Determine the [X, Y] coordinate at the center of the cell enclosing the given text.  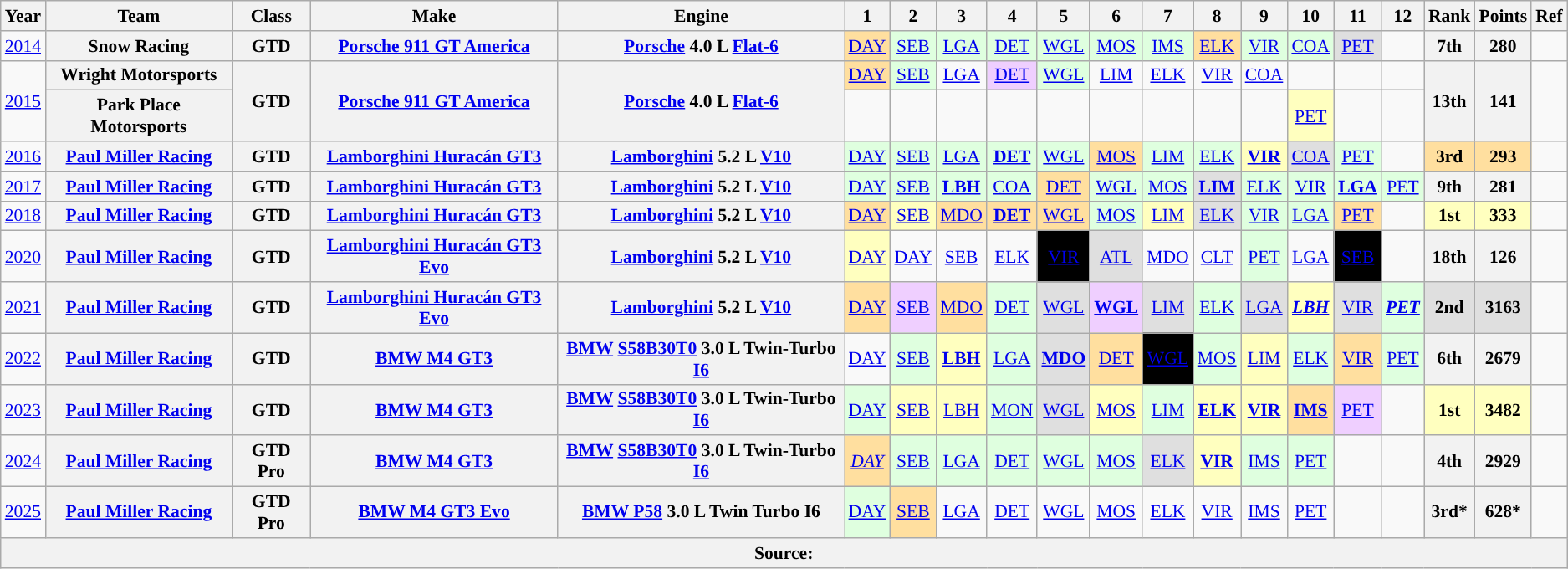
2015 [23, 100]
Snow Racing [139, 46]
2929 [1503, 462]
281 [1503, 187]
Rank [1450, 16]
Make [434, 16]
11 [1358, 16]
2nd [1450, 308]
3rd* [1450, 512]
10 [1310, 16]
Class [271, 16]
Points [1503, 16]
8 [1218, 16]
3482 [1503, 410]
13th [1450, 100]
2022 [23, 358]
6 [1116, 16]
293 [1503, 156]
7 [1167, 16]
2023 [23, 410]
6th [1450, 358]
2020 [23, 256]
Source: [784, 553]
2 [913, 16]
BMW M4 GT3 Evo [434, 512]
4 [1012, 16]
Park Place Motorsports [139, 115]
2017 [23, 187]
3163 [1503, 308]
628* [1503, 512]
Team [139, 16]
Ref [1549, 16]
Engine [701, 16]
1 [868, 16]
333 [1503, 216]
2021 [23, 308]
280 [1503, 46]
9th [1450, 187]
ATL [1116, 256]
126 [1503, 256]
141 [1503, 100]
18th [1450, 256]
Year [23, 16]
4th [1450, 462]
2024 [23, 462]
3 [962, 16]
2018 [23, 216]
9 [1264, 16]
BMW P58 3.0 L Twin Turbo I6 [701, 512]
3rd [1450, 156]
12 [1403, 16]
CLT [1218, 256]
Wright Motorsports [139, 75]
2016 [23, 156]
2014 [23, 46]
MON [1012, 410]
2679 [1503, 358]
2025 [23, 512]
5 [1064, 16]
7th [1450, 46]
